Return [X, Y] of the center of cell containing provided text 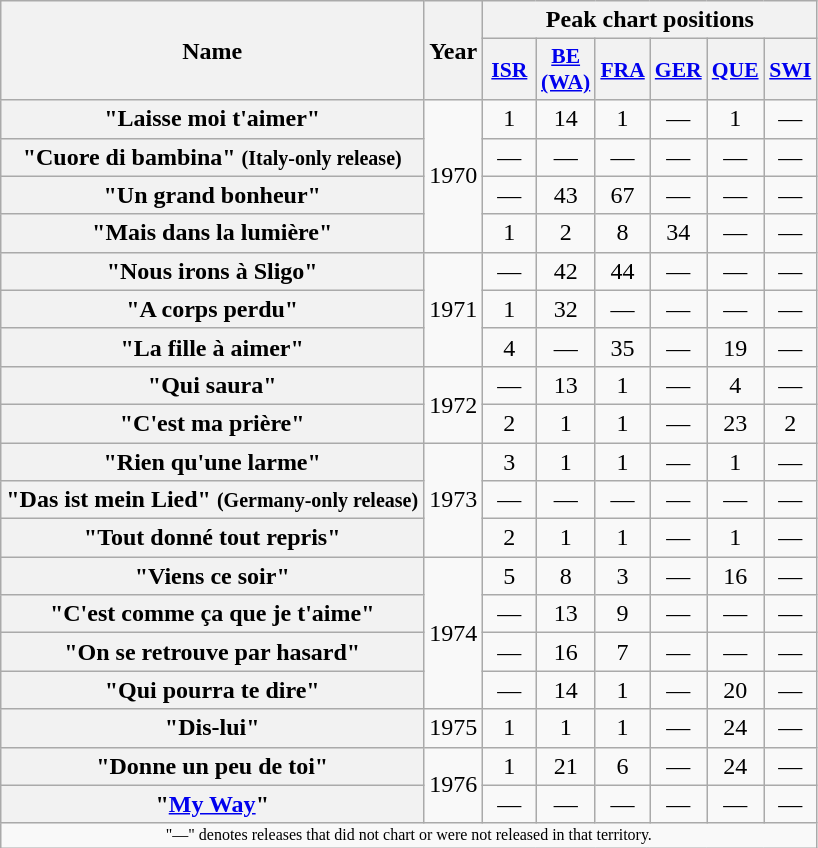
Peak chart positions [650, 20]
21 [566, 766]
20 [736, 690]
1976 [454, 785]
"Tout donné tout repris" [212, 538]
44 [622, 271]
"Viens ce soir" [212, 576]
"My Way" [212, 804]
"Un grand bonheur" [212, 195]
"Cuore di bambina" (Italy-only release) [212, 157]
1975 [454, 728]
FRA [622, 70]
1972 [454, 404]
34 [678, 233]
"Nous irons à Sligo" [212, 271]
"A corps perdu" [212, 309]
"C'est ma prière" [212, 423]
1973 [454, 499]
19 [736, 347]
ISR [510, 70]
"Mais dans la lumière" [212, 233]
1970 [454, 176]
23 [736, 423]
"Rien qu'une larme" [212, 461]
5 [510, 576]
"Qui saura" [212, 385]
1971 [454, 309]
Name [212, 50]
43 [566, 195]
"—" denotes releases that did not chart or were not released in that territory. [409, 835]
9 [622, 614]
1974 [454, 633]
42 [566, 271]
"Das ist mein Lied" (Germany-only release) [212, 500]
BE (WA) [566, 70]
"Dis-lui" [212, 728]
Year [454, 50]
67 [622, 195]
32 [566, 309]
"Qui pourra te dire" [212, 690]
"Donne un peu de toi" [212, 766]
"Laisse moi t'aimer" [212, 119]
"C'est comme ça que je t'aime" [212, 614]
7 [622, 652]
"La fille à aimer" [212, 347]
QUE [736, 70]
6 [622, 766]
SWI [790, 70]
"On se retrouve par hasard" [212, 652]
GER [678, 70]
35 [622, 347]
